For the text-containing cell, return its midpoint in [x, y] coordinate format. 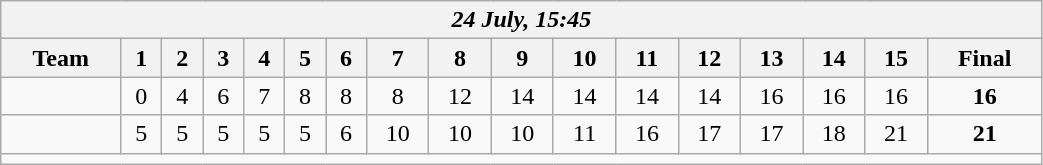
3 [224, 58]
Final [984, 58]
13 [771, 58]
9 [522, 58]
0 [142, 96]
2 [182, 58]
24 July, 15:45 [522, 20]
18 [834, 134]
Team [61, 58]
15 [896, 58]
1 [142, 58]
